From the cell containing the given text, extract its center point as (x, y) coordinate. 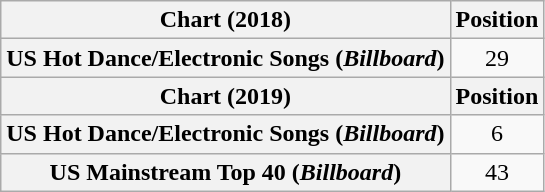
Chart (2019) (226, 96)
US Mainstream Top 40 (Billboard) (226, 172)
29 (497, 58)
6 (497, 134)
43 (497, 172)
Chart (2018) (226, 20)
